Identify which cell holds the provided text, then report its [X, Y] central coordinate. 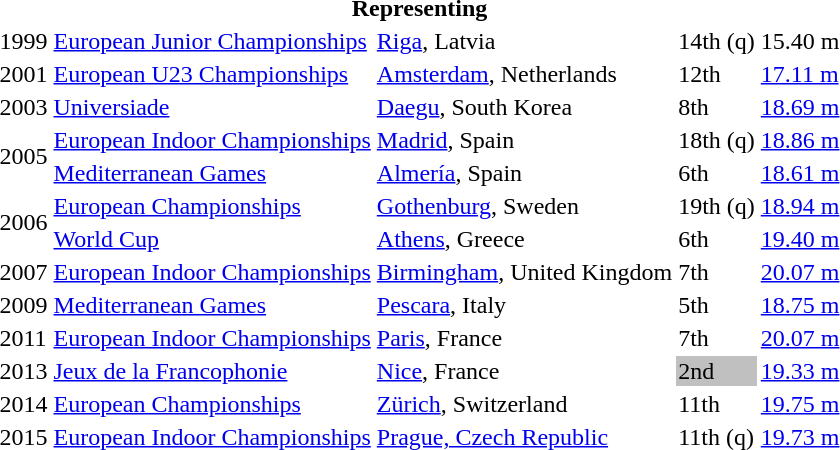
Daegu, South Korea [524, 107]
World Cup [212, 239]
Zürich, Switzerland [524, 404]
Riga, Latvia [524, 41]
Nice, France [524, 371]
Athens, Greece [524, 239]
14th (q) [717, 41]
Amsterdam, Netherlands [524, 74]
5th [717, 305]
8th [717, 107]
Madrid, Spain [524, 140]
18th (q) [717, 140]
European U23 Championships [212, 74]
19th (q) [717, 206]
Birmingham, United Kingdom [524, 272]
2nd [717, 371]
Universiade [212, 107]
Gothenburg, Sweden [524, 206]
European Junior Championships [212, 41]
11th [717, 404]
Paris, France [524, 338]
Jeux de la Francophonie [212, 371]
Pescara, Italy [524, 305]
12th [717, 74]
Almería, Spain [524, 173]
